Provide the [X, Y] coordinate of the cell's center where the given text is located.  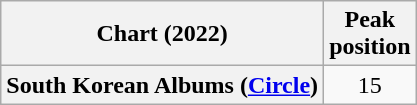
15 [370, 85]
Chart (2022) [162, 34]
South Korean Albums (Circle) [162, 85]
Peakposition [370, 34]
